Pinpoint the cell where the given text exists, returning its [x, y] midpoint coordinate. 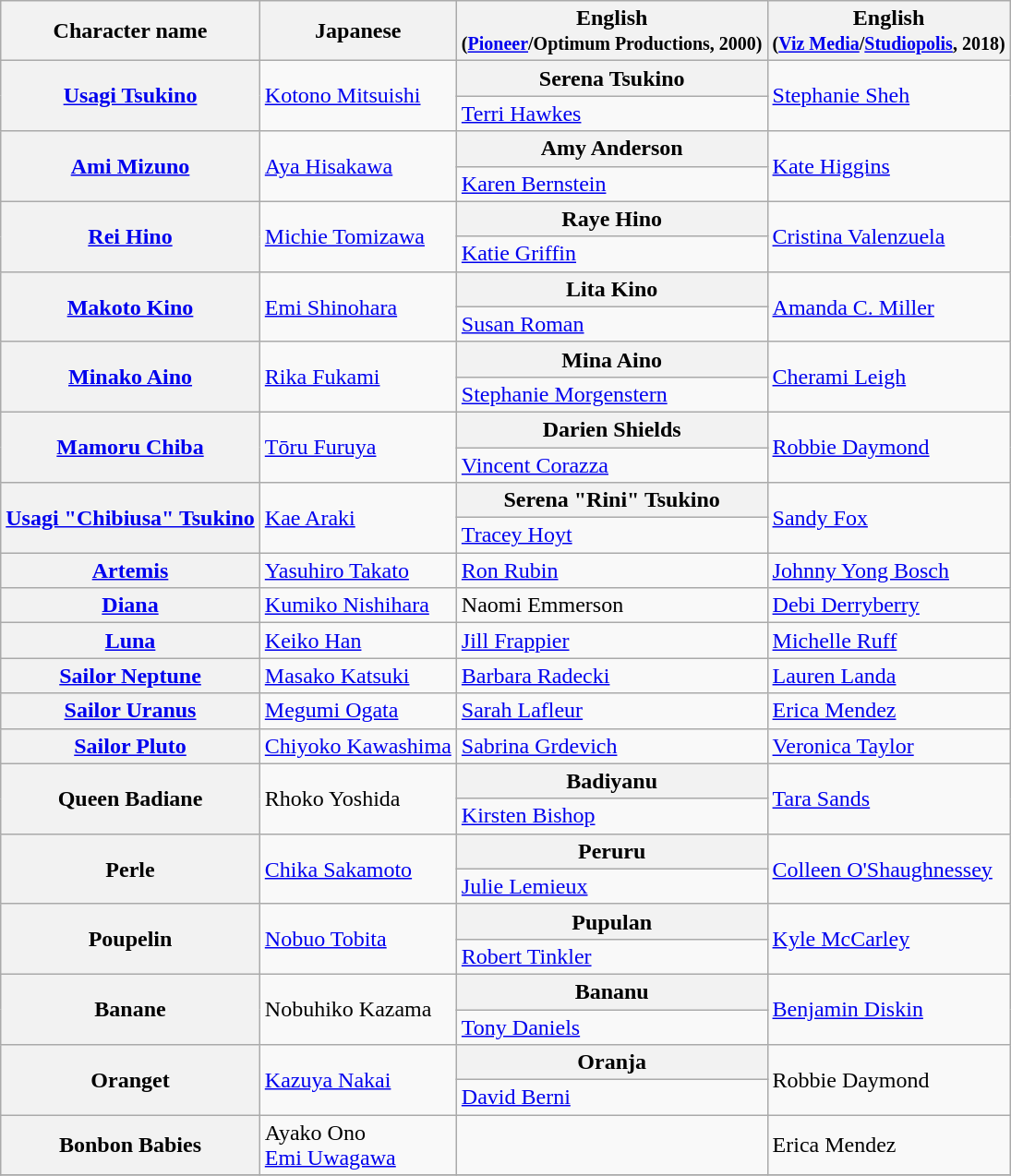
Karen Bernstein [611, 184]
Veronica Taylor [888, 746]
Serena Tsukino [611, 78]
Barbara Radecki [611, 676]
Aya Hisakawa [358, 166]
Sailor Neptune [131, 676]
Stephanie Sheh [888, 96]
Kotono Mitsuishi [358, 96]
Katie Griffin [611, 254]
Usagi "Chibiusa" Tsukino [131, 518]
Yasuhiro Takato [358, 570]
Amanda C. Miller [888, 306]
Kirsten Bishop [611, 816]
Bananu [611, 991]
Poupelin [131, 939]
Ron Rubin [611, 570]
Masako Katsuki [358, 676]
Johnny Yong Bosch [888, 570]
Michie Tomizawa [358, 236]
Keiko Han [358, 641]
Megumi Ogata [358, 711]
Benjamin Diskin [888, 1009]
Vincent Corazza [611, 464]
Raye Hino [611, 219]
Oranget [131, 1080]
Banane [131, 1009]
Darien Shields [611, 429]
Terri Hawkes [611, 114]
Chiyoko Kawashima [358, 746]
Artemis [131, 570]
Sandy Fox [888, 518]
Rei Hino [131, 236]
Kumiko Nishihara [358, 606]
Tony Daniels [611, 1027]
Mina Aino [611, 359]
English (Viz Media/Studiopolis, 2018) [888, 31]
Emi Shinohara [358, 306]
Lita Kino [611, 289]
Robert Tinkler [611, 956]
Kazuya Nakai [358, 1080]
Julie Lemieux [611, 886]
Peruru [611, 851]
Nobuhiko Kazama [358, 1009]
Usagi Tsukino [131, 96]
Perle [131, 869]
David Berni [611, 1098]
Rhoko Yoshida [358, 798]
Serena "Rini" Tsukino [611, 500]
Oranja [611, 1062]
Lauren Landa [888, 676]
Cherami Leigh [888, 377]
Japanese [358, 31]
Ami Mizuno [131, 166]
Nobuo Tobita [358, 939]
Tōru Furuya [358, 447]
Pupulan [611, 921]
Amy Anderson [611, 149]
Jill Frappier [611, 641]
Cristina Valenzuela [888, 236]
Chika Sakamoto [358, 869]
Tara Sands [888, 798]
Rika Fukami [358, 377]
Sailor Pluto [131, 746]
Tracey Hoyt [611, 535]
Sarah Lafleur [611, 711]
Bonbon Babies [131, 1145]
Minako Aino [131, 377]
Mamoru Chiba [131, 447]
Badiyanu [611, 781]
Susan Roman [611, 324]
Queen Badiane [131, 798]
Ayako OnoEmi Uwagawa [358, 1145]
Makoto Kino [131, 306]
Kae Araki [358, 518]
Luna [131, 641]
Sabrina Grdevich [611, 746]
Michelle Ruff [888, 641]
Sailor Uranus [131, 711]
English(Pioneer/Optimum Productions, 2000) [611, 31]
Debi Derryberry [888, 606]
Stephanie Morgenstern [611, 394]
Kyle McCarley [888, 939]
Diana [131, 606]
Character name [131, 31]
Kate Higgins [888, 166]
Colleen O'Shaughnessey [888, 869]
Naomi Emmerson [611, 606]
